Detect which cell encompasses the target text, then output its (X, Y) center coordinate. 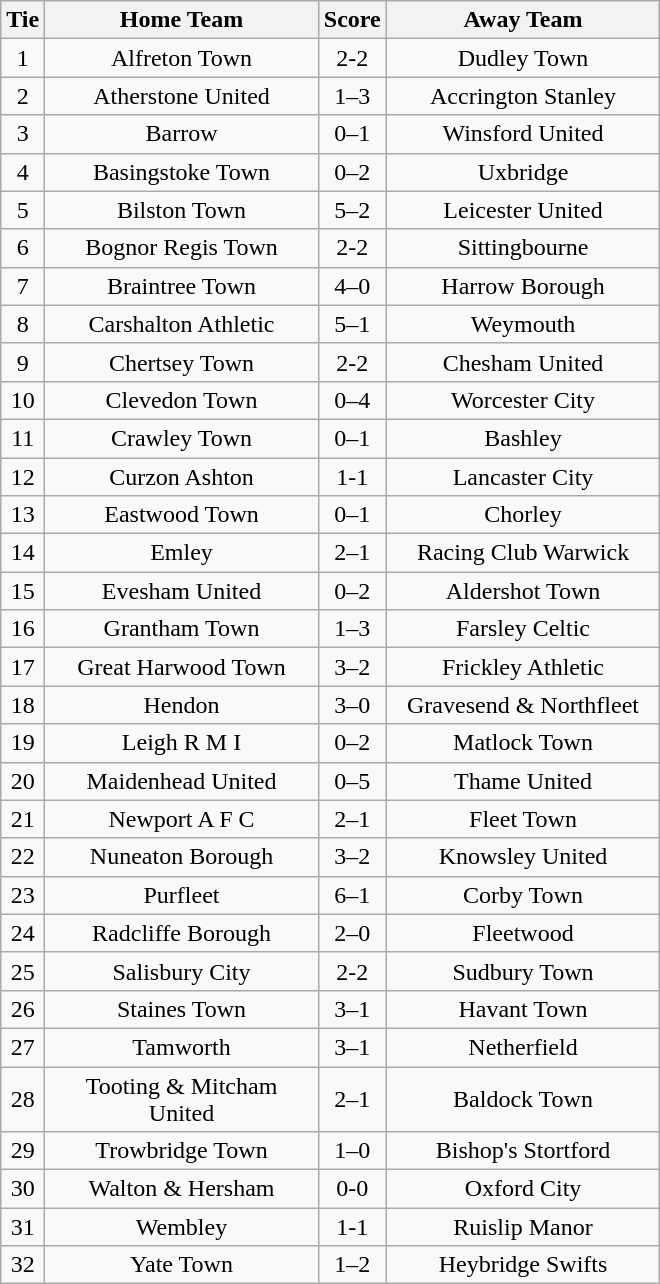
Weymouth (523, 324)
24 (23, 933)
Yate Town (182, 1265)
2–0 (352, 933)
Walton & Hersham (182, 1189)
Bognor Regis Town (182, 248)
18 (23, 705)
Chesham United (523, 362)
32 (23, 1265)
Farsley Celtic (523, 629)
7 (23, 286)
27 (23, 1047)
Radcliffe Borough (182, 933)
4 (23, 172)
Curzon Ashton (182, 477)
22 (23, 857)
Eastwood Town (182, 515)
14 (23, 553)
Matlock Town (523, 743)
Knowsley United (523, 857)
Sudbury Town (523, 971)
Purfleet (182, 895)
28 (23, 1098)
12 (23, 477)
Lancaster City (523, 477)
Leicester United (523, 210)
Basingstoke Town (182, 172)
1–0 (352, 1151)
Chertsey Town (182, 362)
Oxford City (523, 1189)
17 (23, 667)
31 (23, 1227)
Hendon (182, 705)
20 (23, 781)
Tie (23, 20)
Atherstone United (182, 96)
Tamworth (182, 1047)
21 (23, 819)
Grantham Town (182, 629)
Score (352, 20)
Clevedon Town (182, 400)
Uxbridge (523, 172)
11 (23, 438)
5–2 (352, 210)
Chorley (523, 515)
Dudley Town (523, 58)
Alfreton Town (182, 58)
Salisbury City (182, 971)
30 (23, 1189)
4–0 (352, 286)
Havant Town (523, 1009)
5–1 (352, 324)
Away Team (523, 20)
29 (23, 1151)
23 (23, 895)
Barrow (182, 134)
Sittingbourne (523, 248)
Worcester City (523, 400)
0–5 (352, 781)
13 (23, 515)
Gravesend & Northfleet (523, 705)
1–2 (352, 1265)
Aldershot Town (523, 591)
Ruislip Manor (523, 1227)
Fleetwood (523, 933)
0–4 (352, 400)
Fleet Town (523, 819)
Leigh R M I (182, 743)
Newport A F C (182, 819)
16 (23, 629)
26 (23, 1009)
19 (23, 743)
Carshalton Athletic (182, 324)
Netherfield (523, 1047)
10 (23, 400)
15 (23, 591)
Tooting & Mitcham United (182, 1098)
Braintree Town (182, 286)
Staines Town (182, 1009)
Accrington Stanley (523, 96)
Winsford United (523, 134)
9 (23, 362)
3 (23, 134)
Emley (182, 553)
Trowbridge Town (182, 1151)
Maidenhead United (182, 781)
Bishop's Stortford (523, 1151)
Corby Town (523, 895)
6 (23, 248)
1 (23, 58)
Nuneaton Borough (182, 857)
Baldock Town (523, 1098)
3–0 (352, 705)
Great Harwood Town (182, 667)
Thame United (523, 781)
25 (23, 971)
6–1 (352, 895)
Crawley Town (182, 438)
0-0 (352, 1189)
8 (23, 324)
5 (23, 210)
Frickley Athletic (523, 667)
Heybridge Swifts (523, 1265)
Harrow Borough (523, 286)
Bilston Town (182, 210)
Wembley (182, 1227)
Racing Club Warwick (523, 553)
2 (23, 96)
Bashley (523, 438)
Evesham United (182, 591)
Home Team (182, 20)
